Locate the cell with the specified text and output its [x, y] center coordinate. 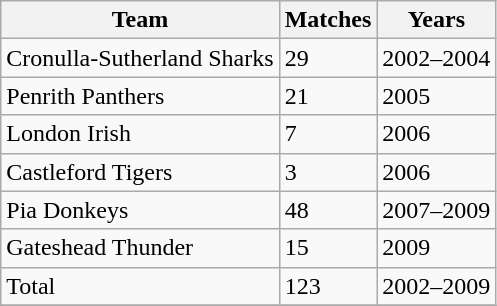
Cronulla-Sutherland Sharks [140, 58]
48 [328, 210]
Total [140, 286]
2007–2009 [436, 210]
29 [328, 58]
21 [328, 96]
2009 [436, 248]
Penrith Panthers [140, 96]
3 [328, 172]
Pia Donkeys [140, 210]
123 [328, 286]
Team [140, 20]
7 [328, 134]
15 [328, 248]
Gateshead Thunder [140, 248]
2002–2009 [436, 286]
London Irish [140, 134]
Years [436, 20]
Matches [328, 20]
2002–2004 [436, 58]
2005 [436, 96]
Castleford Tigers [140, 172]
